Detect which cell encompasses the target text, then output its (X, Y) center coordinate. 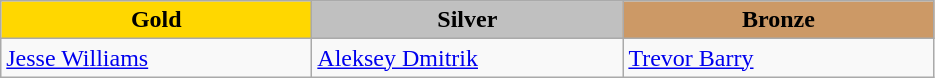
Silver (468, 20)
Trevor Barry (778, 58)
Aleksey Dmitrik (468, 58)
Jesse Williams (156, 58)
Bronze (778, 20)
Gold (156, 20)
